Search for the cell housing the specified text and yield its (X, Y) center coordinate. 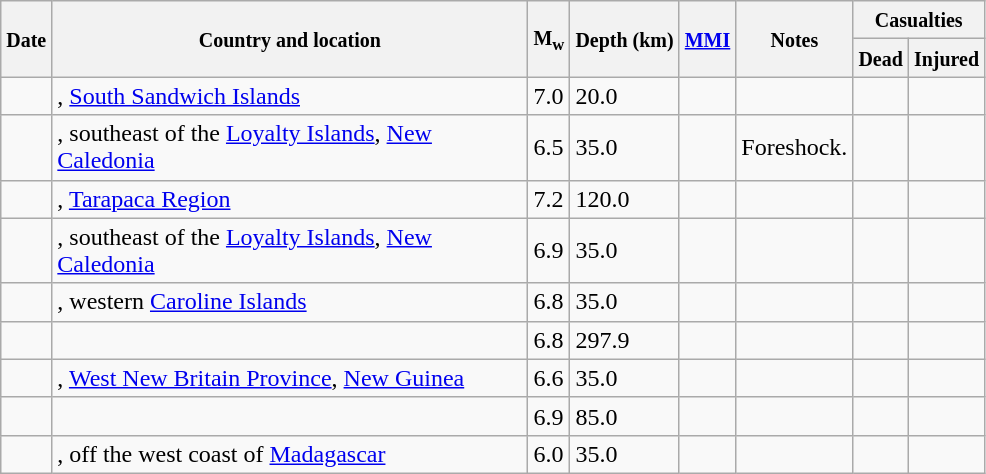
7.2 (549, 199)
Depth (km) (624, 39)
Foreshock. (794, 148)
, South Sandwich Islands (290, 96)
, western Caroline Islands (290, 302)
297.9 (624, 340)
, West New Britain Province, New Guinea (290, 378)
Notes (794, 39)
Date (26, 39)
85.0 (624, 416)
120.0 (624, 199)
20.0 (624, 96)
, off the west coast of Madagascar (290, 454)
Injured (946, 58)
MMI (708, 39)
6.0 (549, 454)
Dead (881, 58)
Country and location (290, 39)
7.0 (549, 96)
Mw (549, 39)
6.6 (549, 378)
, Tarapaca Region (290, 199)
Casualties (919, 20)
6.5 (549, 148)
